Identify which cell holds the provided text, then report its (x, y) central coordinate. 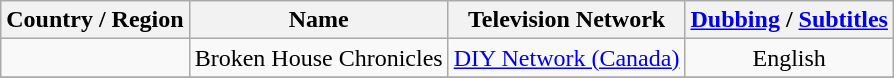
Dubbing / Subtitles (789, 20)
Name (318, 20)
Television Network (566, 20)
English (789, 58)
Country / Region (95, 20)
DIY Network (Canada) (566, 58)
Broken House Chronicles (318, 58)
